For the text-containing cell, return its midpoint in (X, Y) coordinate format. 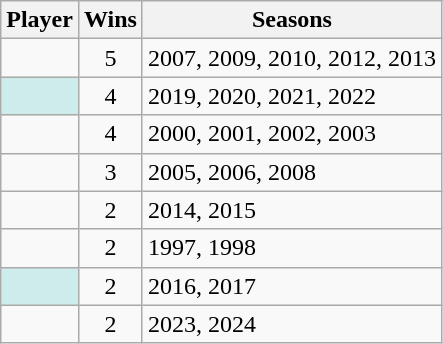
Player (40, 20)
5 (110, 58)
2000, 2001, 2002, 2003 (292, 134)
3 (110, 172)
2016, 2017 (292, 286)
Wins (110, 20)
2007, 2009, 2010, 2012, 2013 (292, 58)
2023, 2024 (292, 324)
1997, 1998 (292, 248)
Seasons (292, 20)
2014, 2015 (292, 210)
2019, 2020, 2021, 2022 (292, 96)
2005, 2006, 2008 (292, 172)
